Locate the cell with the specified text and output its [X, Y] center coordinate. 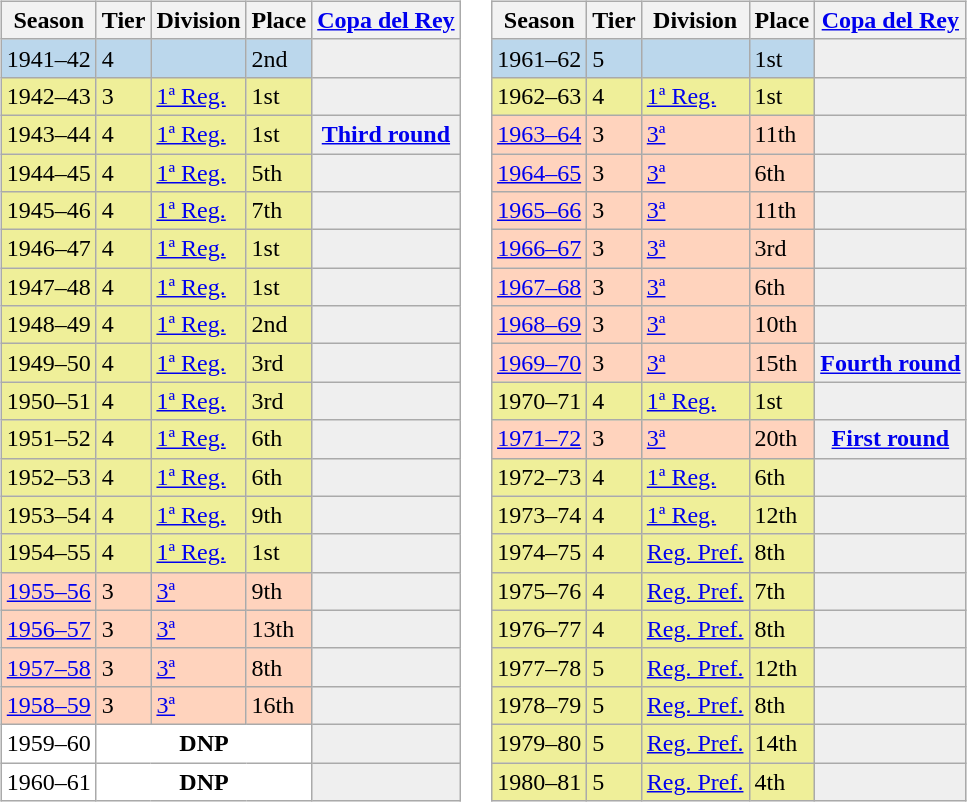
1941–42 [48, 58]
1968–69 [540, 325]
1980–81 [540, 781]
1954–55 [48, 553]
1971–72 [540, 439]
1947–48 [48, 287]
1962–63 [540, 96]
1960–61 [48, 781]
1963–64 [540, 134]
20th [782, 439]
1951–52 [48, 439]
13th [279, 629]
1952–53 [48, 477]
5th [279, 173]
1945–46 [48, 211]
4th [782, 781]
1944–45 [48, 173]
1972–73 [540, 477]
1969–70 [540, 363]
1979–80 [540, 743]
1948–49 [48, 325]
1967–68 [540, 287]
1957–58 [48, 667]
1974–75 [540, 553]
1958–59 [48, 705]
1966–67 [540, 249]
Third round [386, 134]
1956–57 [48, 629]
14th [782, 743]
1977–78 [540, 667]
1965–66 [540, 211]
1978–79 [540, 705]
1953–54 [48, 515]
1959–60 [48, 743]
1976–77 [540, 629]
Fourth round [890, 363]
First round [890, 439]
16th [279, 705]
15th [782, 363]
1942–43 [48, 96]
1975–76 [540, 591]
1946–47 [48, 249]
1964–65 [540, 173]
1949–50 [48, 363]
1955–56 [48, 591]
1973–74 [540, 515]
10th [782, 325]
1943–44 [48, 134]
1970–71 [540, 401]
1950–51 [48, 401]
1961–62 [540, 58]
